Return (X, Y) of the center of cell containing provided text 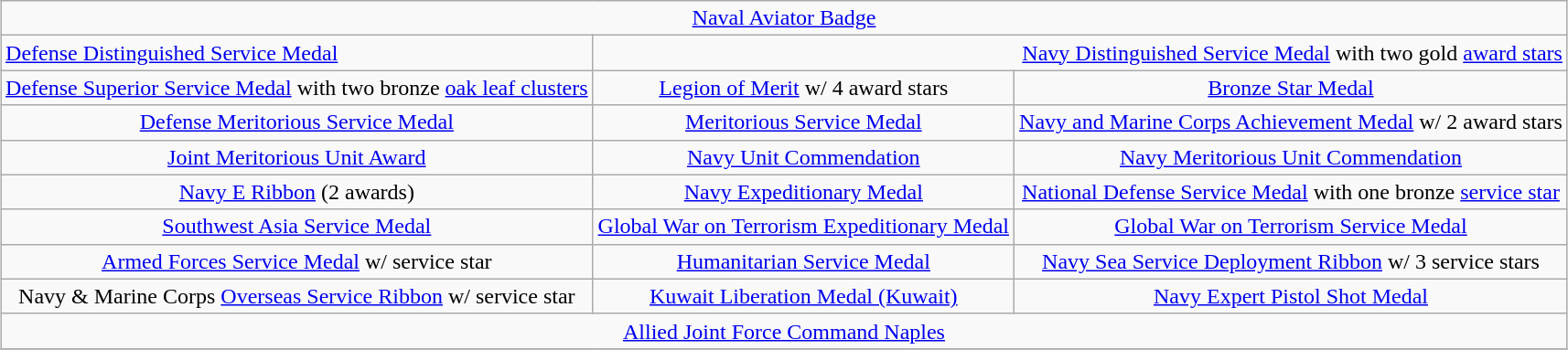
Southwest Asia Service Medal (297, 227)
Navy and Marine Corps Achievement Medal w/ 2 award stars (1292, 122)
Joint Meritorious Unit Award (297, 157)
Navy & Marine Corps Overseas Service Ribbon w/ service star (297, 296)
Allied Joint Force Command Naples (785, 331)
Navy Sea Service Deployment Ribbon w/ 3 service stars (1292, 261)
Global War on Terrorism Expeditionary Medal (803, 227)
Navy Unit Commendation (803, 157)
Navy Distinguished Service Medal with two gold award stars (1079, 53)
Armed Forces Service Medal w/ service star (297, 261)
Humanitarian Service Medal (803, 261)
Kuwait Liberation Medal (Kuwait) (803, 296)
Naval Aviator Badge (785, 18)
Defense Distinguished Service Medal (297, 53)
Navy Expeditionary Medal (803, 192)
Defense Superior Service Medal with two bronze oak leaf clusters (297, 88)
Global War on Terrorism Service Medal (1292, 227)
Bronze Star Medal (1292, 88)
Navy Expert Pistol Shot Medal (1292, 296)
Legion of Merit w/ 4 award stars (803, 88)
Navy E Ribbon (2 awards) (297, 192)
Defense Meritorious Service Medal (297, 122)
Navy Meritorious Unit Commendation (1292, 157)
Meritorious Service Medal (803, 122)
National Defense Service Medal with one bronze service star (1292, 192)
